From the cell containing the given text, extract its center point as (x, y) coordinate. 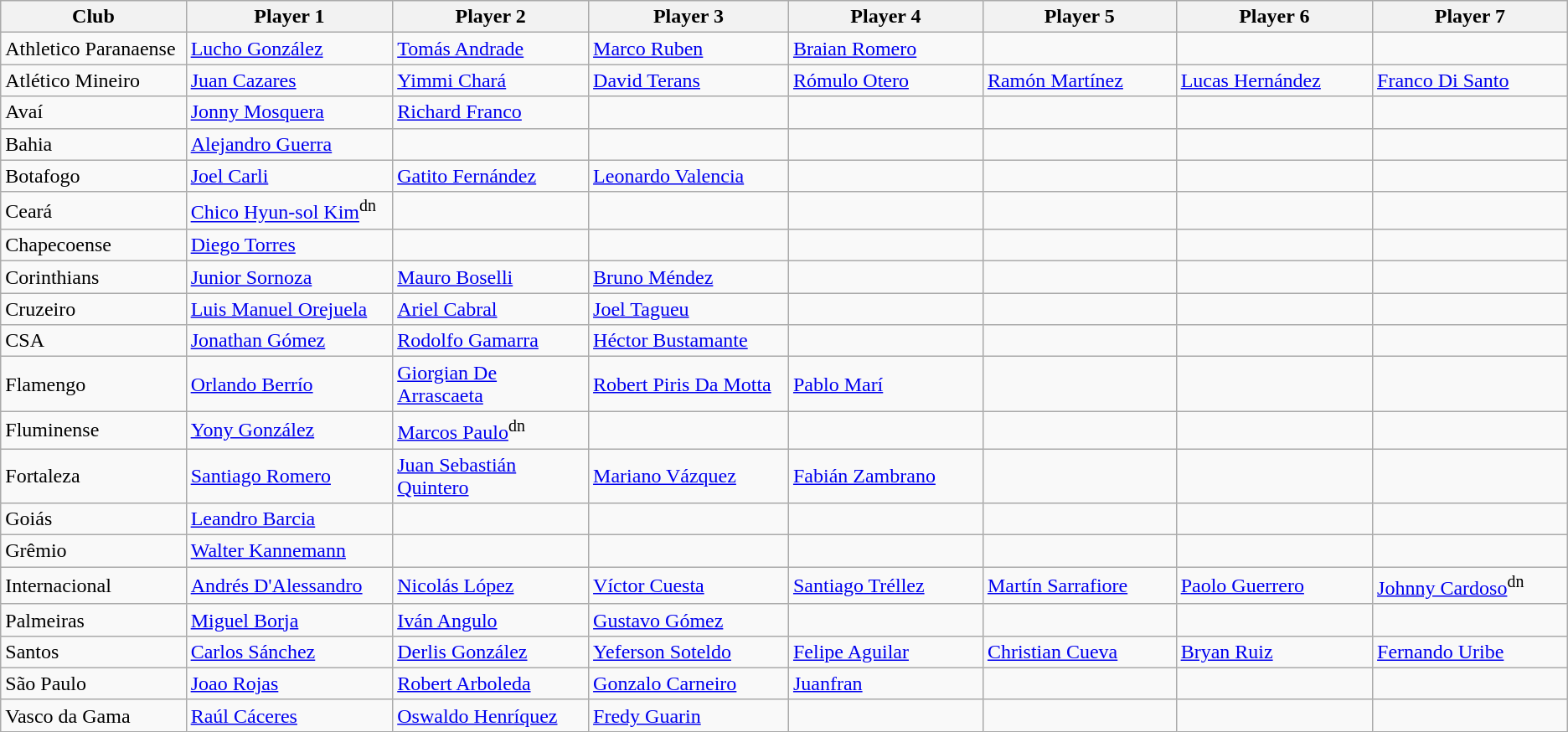
Raúl Cáceres (290, 715)
Player 3 (689, 17)
Ramón Martínez (1079, 80)
Víctor Cuesta (689, 586)
Chapecoense (94, 245)
Christian Cueva (1079, 652)
Player 7 (1471, 17)
Felipe Aguilar (885, 652)
Diego Torres (290, 245)
Rómulo Otero (885, 80)
Lucho González (290, 49)
Juan Sebastián Quintero (491, 476)
Yony González (290, 430)
Carlos Sánchez (290, 652)
Avaí (94, 112)
Andrés D'Alessandro (290, 586)
Player 6 (1274, 17)
Botafogo (94, 176)
Corinthians (94, 277)
Luis Manuel Orejuela (290, 309)
Player 1 (290, 17)
Richard Franco (491, 112)
Gatito Fernández (491, 176)
Junior Sornoza (290, 277)
Fortaleza (94, 476)
Joao Rojas (290, 683)
Miguel Borja (290, 620)
Gustavo Gómez (689, 620)
Player 4 (885, 17)
Ariel Cabral (491, 309)
Grêmio (94, 551)
Pablo Marí (885, 384)
Nicolás López (491, 586)
Leonardo Valencia (689, 176)
Jonny Mosquera (290, 112)
Orlando Berrío (290, 384)
São Paulo (94, 683)
Player 5 (1079, 17)
Walter Kannemann (290, 551)
Leandro Barcia (290, 519)
Club (94, 17)
Player 2 (491, 17)
Robert Arboleda (491, 683)
Ceará (94, 211)
Giorgian De Arrascaeta (491, 384)
Fluminense (94, 430)
Héctor Bustamante (689, 341)
Bahia (94, 144)
Cruzeiro (94, 309)
Goiás (94, 519)
Bruno Méndez (689, 277)
Alejandro Guerra (290, 144)
Chico Hyun-sol Kimdn (290, 211)
Franco Di Santo (1471, 80)
Johnny Cardosodn (1471, 586)
Joel Tagueu (689, 309)
Fredy Guarin (689, 715)
Tomás Andrade (491, 49)
Atlético Mineiro (94, 80)
Fabián Zambrano (885, 476)
Juan Cazares (290, 80)
Braian Romero (885, 49)
Mauro Boselli (491, 277)
Marco Ruben (689, 49)
Juanfran (885, 683)
Yimmi Chará (491, 80)
Jonathan Gómez (290, 341)
Yeferson Soteldo (689, 652)
Bryan Ruiz (1274, 652)
Oswaldo Henríquez (491, 715)
Santiago Tréllez (885, 586)
Derlis González (491, 652)
Marcos Paulodn (491, 430)
Mariano Vázquez (689, 476)
Fernando Uribe (1471, 652)
Santos (94, 652)
Martín Sarrafiore (1079, 586)
Iván Angulo (491, 620)
Athletico Paranaense (94, 49)
Lucas Hernández (1274, 80)
Joel Carli (290, 176)
Santiago Romero (290, 476)
CSA (94, 341)
Rodolfo Gamarra (491, 341)
David Terans (689, 80)
Paolo Guerrero (1274, 586)
Robert Piris Da Motta (689, 384)
Vasco da Gama (94, 715)
Internacional (94, 586)
Gonzalo Carneiro (689, 683)
Palmeiras (94, 620)
Flamengo (94, 384)
